Pinpoint the cell where the given text exists, returning its [x, y] midpoint coordinate. 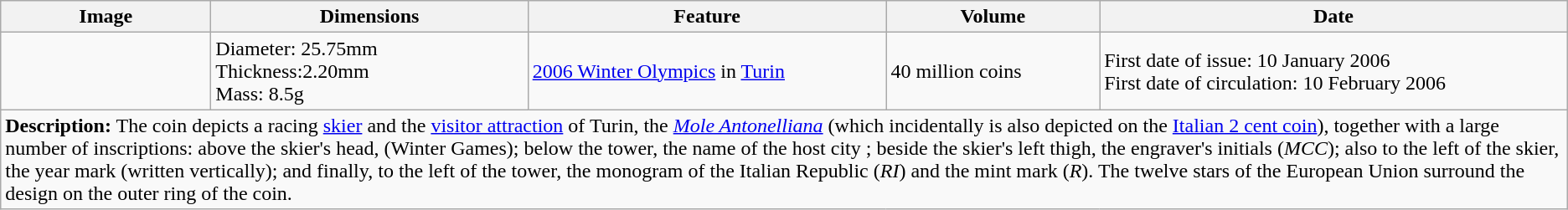
Feature [707, 17]
Date [1333, 17]
Dimensions [369, 17]
40 million coins [993, 71]
First date of issue: 10 January 2006First date of circulation: 10 February 2006 [1333, 71]
2006 Winter Olympics in Turin [707, 71]
Volume [993, 17]
Image [106, 17]
Diameter: 25.75mmThickness:2.20mmMass: 8.5g [369, 71]
